Scan for the cell matching the given text and deliver its [X, Y] coordinate at center. 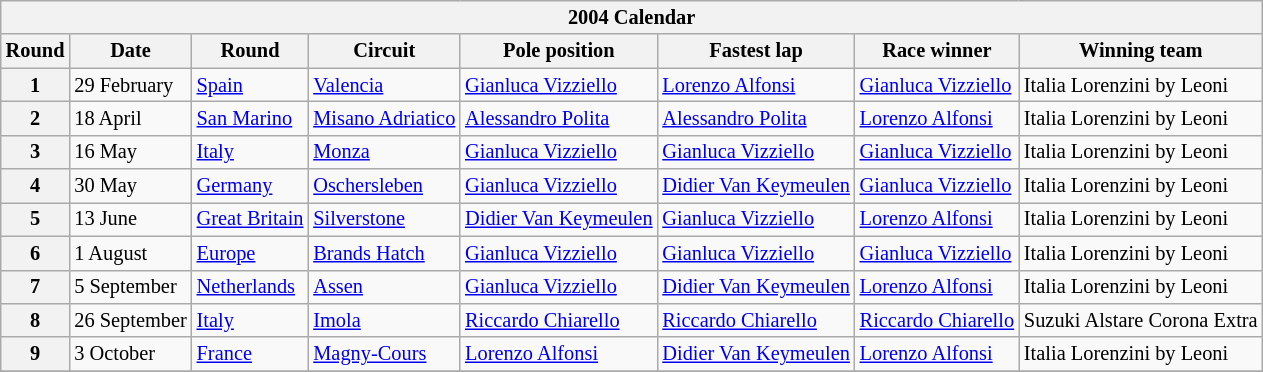
13 June [130, 219]
3 [36, 152]
Winning team [1141, 51]
Magny-Cours [384, 354]
Valencia [384, 85]
Spain [250, 85]
3 October [130, 354]
Europe [250, 253]
7 [36, 287]
1 [36, 85]
5 [36, 219]
Fastest lap [756, 51]
Brands Hatch [384, 253]
Germany [250, 186]
Netherlands [250, 287]
6 [36, 253]
Race winner [937, 51]
Oschersleben [384, 186]
France [250, 354]
Silverstone [384, 219]
29 February [130, 85]
Circuit [384, 51]
Monza [384, 152]
2004 Calendar [632, 17]
Date [130, 51]
18 April [130, 118]
5 September [130, 287]
26 September [130, 320]
Great Britain [250, 219]
9 [36, 354]
8 [36, 320]
2 [36, 118]
1 August [130, 253]
Assen [384, 287]
Pole position [558, 51]
30 May [130, 186]
Imola [384, 320]
16 May [130, 152]
Suzuki Alstare Corona Extra [1141, 320]
San Marino [250, 118]
4 [36, 186]
Misano Adriatico [384, 118]
